Scan for the cell matching the given text and deliver its (x, y) coordinate at center. 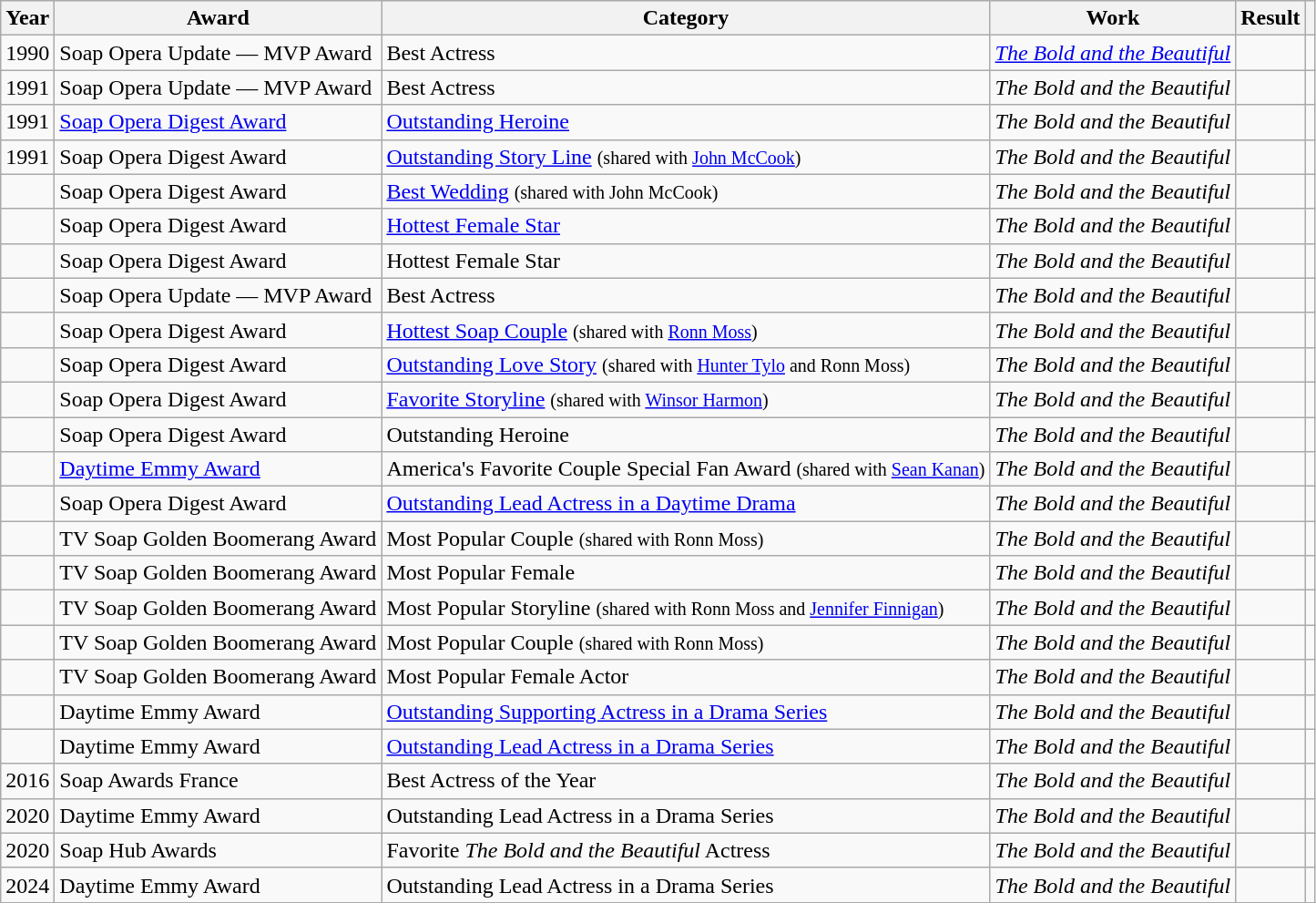
Category (686, 18)
Soap Hub Awards (219, 850)
Outstanding Lead Actress in a Daytime Drama (686, 504)
Award (219, 18)
Hottest Soap Couple (shared with Ronn Moss) (686, 330)
Result (1270, 18)
2016 (27, 781)
1990 (27, 53)
Most Popular Female Actor (686, 677)
Best Actress of the Year (686, 781)
2024 (27, 885)
Outstanding Story Line (shared with John McCook) (686, 157)
Favorite The Bold and the Beautiful Actress (686, 850)
Most Popular Storyline (shared with Ronn Moss and Jennifer Finnigan) (686, 608)
Work (1113, 18)
Year (27, 18)
Favorite Storyline (shared with Winsor Harmon) (686, 399)
Outstanding Supporting Actress in a Drama Series (686, 712)
Soap Awards France (219, 781)
Outstanding Love Story (shared with Hunter Tylo and Ronn Moss) (686, 364)
Best Wedding (shared with John McCook) (686, 191)
Most Popular Female (686, 573)
America's Favorite Couple Special Fan Award (shared with Sean Kanan) (686, 469)
